Detect which cell encompasses the target text, then output its [X, Y] center coordinate. 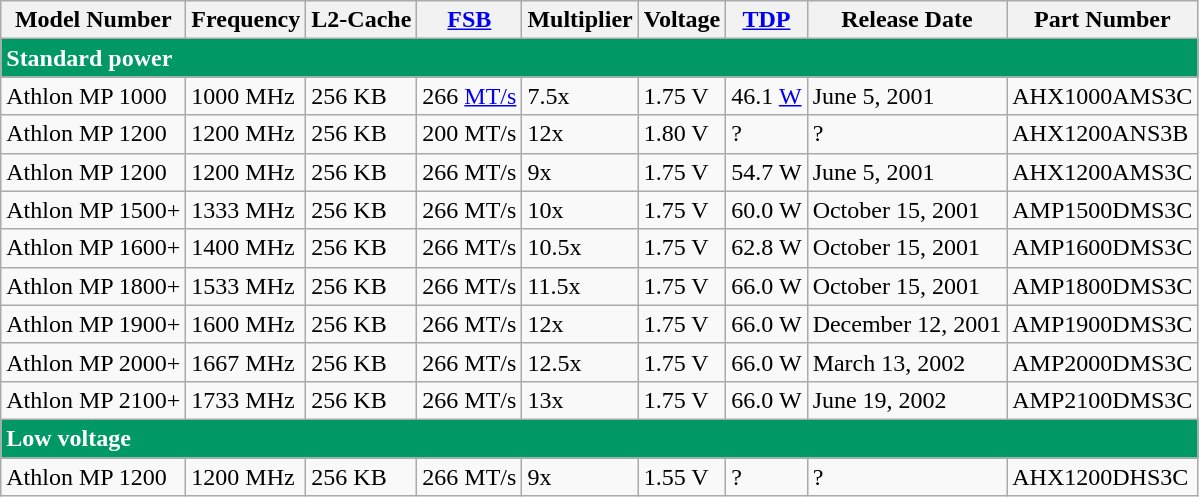
FSB [470, 20]
AHX1200DHS3C [1102, 477]
Part Number [1102, 20]
Release Date [907, 20]
AHX1200ANS3B [1102, 134]
AMP2100DMS3C [1102, 400]
10.5x [580, 248]
46.1 W [766, 96]
Voltage [682, 20]
11.5x [580, 286]
1000 MHz [246, 96]
Athlon MP 2000+ [94, 362]
AMP2000DMS3C [1102, 362]
AHX1000AMS3C [1102, 96]
December 12, 2001 [907, 324]
54.7 W [766, 172]
AMP1900DMS3C [1102, 324]
Frequency [246, 20]
June 19, 2002 [907, 400]
Model Number [94, 20]
Athlon MP 2100+ [94, 400]
AMP1500DMS3C [1102, 210]
L2-Cache [362, 20]
60.0 W [766, 210]
1600 MHz [246, 324]
1733 MHz [246, 400]
Athlon MP 1800+ [94, 286]
Standard power [600, 58]
1400 MHz [246, 248]
Multiplier [580, 20]
7.5x [580, 96]
1533 MHz [246, 286]
TDP [766, 20]
10x [580, 210]
62.8 W [766, 248]
Athlon MP 1600+ [94, 248]
200 MT/s [470, 134]
12.5x [580, 362]
March 13, 2002 [907, 362]
AMP1600DMS3C [1102, 248]
1333 MHz [246, 210]
AMP1800DMS3C [1102, 286]
Low voltage [600, 438]
Athlon MP 1000 [94, 96]
1.80 V [682, 134]
Athlon MP 1500+ [94, 210]
1.55 V [682, 477]
13x [580, 400]
Athlon MP 1900+ [94, 324]
1667 MHz [246, 362]
AHX1200AMS3C [1102, 172]
